From the cell containing the given text, extract its center point as [x, y] coordinate. 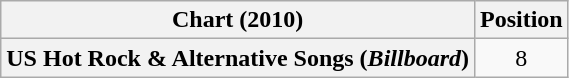
8 [521, 58]
US Hot Rock & Alternative Songs (Billboard) [238, 58]
Chart (2010) [238, 20]
Position [521, 20]
